Extract the (x, y) coordinate from the center of the cell holding the provided text.  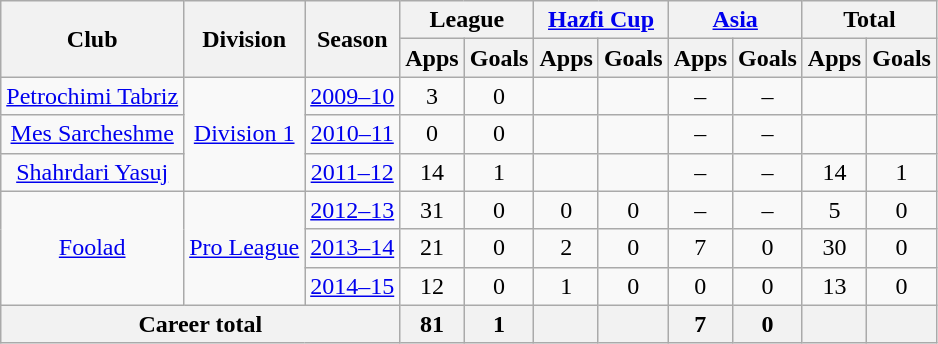
Asia (735, 20)
81 (432, 324)
2010–11 (352, 134)
5 (834, 210)
Total (869, 20)
2012–13 (352, 210)
13 (834, 286)
League (467, 20)
Pro League (244, 248)
Hazfi Cup (601, 20)
Shahrdari Yasuj (92, 172)
Division (244, 39)
30 (834, 248)
2014–15 (352, 286)
Career total (200, 324)
Club (92, 39)
2009–10 (352, 96)
31 (432, 210)
Mes Sarcheshme (92, 134)
12 (432, 286)
Petrochimi Tabriz (92, 96)
2013–14 (352, 248)
2011–12 (352, 172)
Division 1 (244, 134)
Foolad (92, 248)
3 (432, 96)
21 (432, 248)
2 (566, 248)
Season (352, 39)
